Output the (X, Y) coordinate of the center of the cell containing the given text.  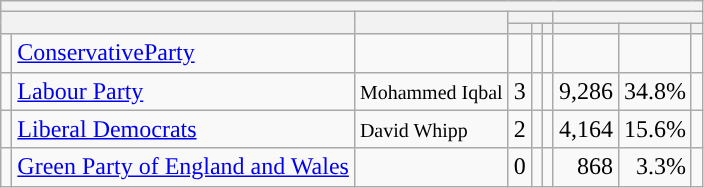
868 (586, 167)
4,164 (586, 129)
2 (520, 129)
Liberal Democrats (184, 129)
3.3% (654, 167)
Mohammed Iqbal (431, 91)
9,286 (586, 91)
3 (520, 91)
ConservativeParty (184, 53)
Green Party of England and Wales (184, 167)
David Whipp (431, 129)
34.8% (654, 91)
0 (520, 167)
15.6% (654, 129)
Labour Party (184, 91)
